For the text-containing cell, return its midpoint in [x, y] coordinate format. 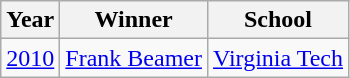
Winner [134, 20]
School [278, 20]
Virginia Tech [278, 58]
Year [30, 20]
2010 [30, 58]
Frank Beamer [134, 58]
